Return the [x, y] coordinate for the center point of the cell that contains the specified text.  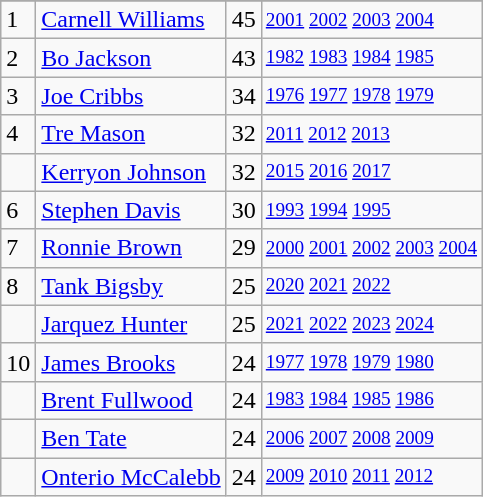
34 [244, 96]
1977 1978 1979 1980 [371, 362]
2000 2001 2002 2003 2004 [371, 248]
45 [244, 20]
3 [18, 96]
Brent Fullwood [131, 400]
2011 2012 2013 [371, 134]
Tre Mason [131, 134]
2015 2016 2017 [371, 172]
2 [18, 58]
Onterio McCalebb [131, 477]
29 [244, 248]
1976 1977 1978 1979 [371, 96]
2009 2010 2011 2012 [371, 477]
2006 2007 2008 2009 [371, 438]
1983 1984 1985 1986 [371, 400]
James Brooks [131, 362]
1982 1983 1984 1985 [371, 58]
Jarquez Hunter [131, 324]
Joe Cribbs [131, 96]
Bo Jackson [131, 58]
4 [18, 134]
Ben Tate [131, 438]
10 [18, 362]
Carnell Williams [131, 20]
8 [18, 286]
6 [18, 210]
1993 1994 1995 [371, 210]
Stephen Davis [131, 210]
2021 2022 2023 2024 [371, 324]
43 [244, 58]
2020 2021 2022 [371, 286]
30 [244, 210]
Ronnie Brown [131, 248]
7 [18, 248]
1 [18, 20]
2001 2002 2003 2004 [371, 20]
Tank Bigsby [131, 286]
Kerryon Johnson [131, 172]
